Identify which cell holds the provided text, then report its (X, Y) central coordinate. 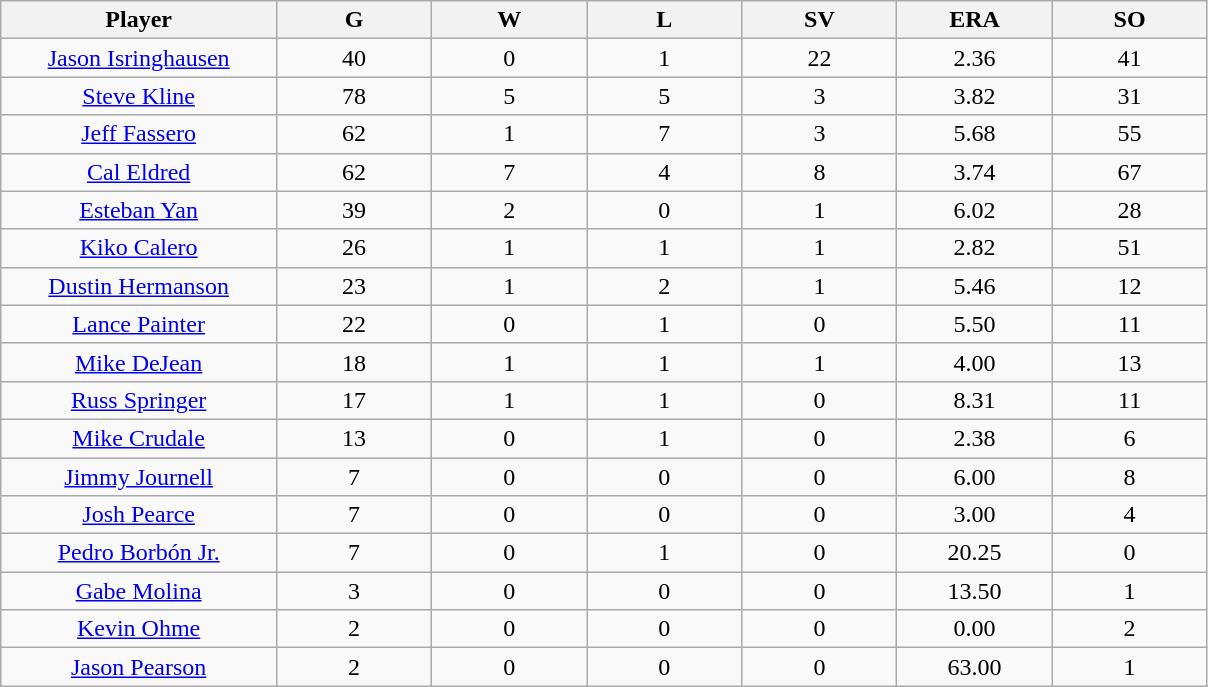
Pedro Borbón Jr. (139, 553)
63.00 (974, 667)
L (664, 20)
2.36 (974, 58)
41 (1130, 58)
6 (1130, 438)
39 (354, 210)
6.02 (974, 210)
Mike DeJean (139, 362)
17 (354, 400)
40 (354, 58)
6.00 (974, 477)
5.46 (974, 286)
2.82 (974, 248)
Josh Pearce (139, 515)
4.00 (974, 362)
31 (1130, 96)
2.38 (974, 438)
Kevin Ohme (139, 629)
Cal Eldred (139, 172)
18 (354, 362)
Jeff Fassero (139, 134)
12 (1130, 286)
Mike Crudale (139, 438)
3.82 (974, 96)
G (354, 20)
51 (1130, 248)
Jason Isringhausen (139, 58)
Russ Springer (139, 400)
Player (139, 20)
SV (820, 20)
Lance Painter (139, 324)
78 (354, 96)
28 (1130, 210)
55 (1130, 134)
23 (354, 286)
W (510, 20)
67 (1130, 172)
Esteban Yan (139, 210)
ERA (974, 20)
13.50 (974, 591)
Steve Kline (139, 96)
Jason Pearson (139, 667)
20.25 (974, 553)
3.74 (974, 172)
Kiko Calero (139, 248)
26 (354, 248)
5.68 (974, 134)
Dustin Hermanson (139, 286)
5.50 (974, 324)
SO (1130, 20)
Jimmy Journell (139, 477)
3.00 (974, 515)
Gabe Molina (139, 591)
8.31 (974, 400)
0.00 (974, 629)
